Determine the (x, y) coordinate at the center of the cell enclosing the given text.  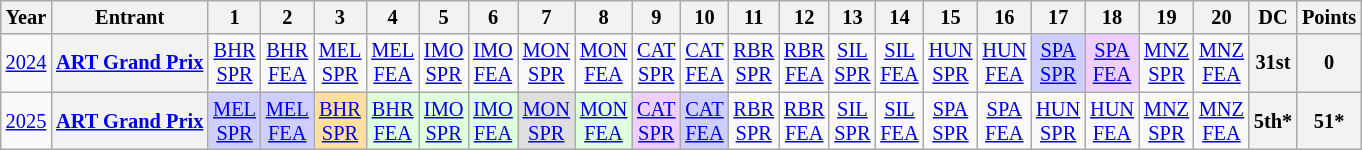
4 (392, 17)
8 (604, 17)
5 (444, 17)
51* (1329, 121)
Points (1329, 17)
2024 (26, 63)
2025 (26, 121)
10 (704, 17)
14 (899, 17)
19 (1166, 17)
12 (804, 17)
1 (234, 17)
18 (1112, 17)
Year (26, 17)
15 (951, 17)
2 (288, 17)
31st (1273, 63)
0 (1329, 63)
20 (1222, 17)
11 (754, 17)
6 (492, 17)
DC (1273, 17)
17 (1058, 17)
13 (852, 17)
5th* (1273, 121)
9 (656, 17)
7 (546, 17)
16 (1004, 17)
3 (340, 17)
Entrant (130, 17)
